Extract the [x, y] coordinate from the center of the cell holding the provided text.  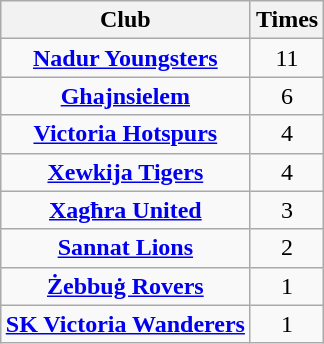
Club [125, 20]
2 [286, 248]
Ghajnsielem [125, 96]
Żebbuġ Rovers [125, 286]
Nadur Youngsters [125, 58]
3 [286, 210]
Times [286, 20]
Sannat Lions [125, 248]
6 [286, 96]
Xewkija Tigers [125, 172]
SK Victoria Wanderers [125, 324]
Victoria Hotspurs [125, 134]
11 [286, 58]
Xagħra United [125, 210]
